Pinpoint the cell where the given text exists, returning its [X, Y] midpoint coordinate. 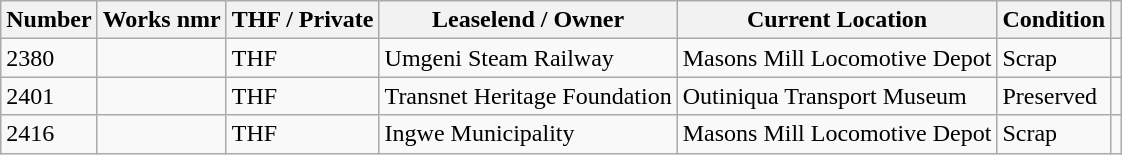
Leaselend / Owner [528, 20]
Condition [1054, 20]
THF / Private [302, 20]
Umgeni Steam Railway [528, 58]
Ingwe Municipality [528, 134]
Current Location [837, 20]
Outiniqua Transport Museum [837, 96]
Works nmr [162, 20]
2416 [49, 134]
2380 [49, 58]
Preserved [1054, 96]
Transnet Heritage Foundation [528, 96]
2401 [49, 96]
Number [49, 20]
